From the cell containing the given text, extract its center point as [X, Y] coordinate. 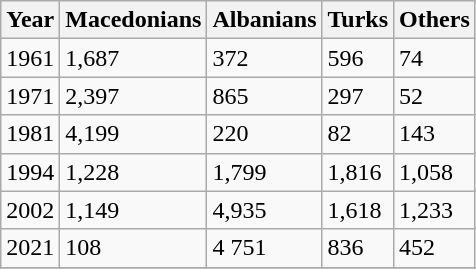
Macedonians [134, 20]
Year [30, 20]
Albanians [264, 20]
1981 [30, 134]
1,687 [134, 58]
108 [134, 248]
143 [435, 134]
1994 [30, 172]
2021 [30, 248]
372 [264, 58]
1971 [30, 96]
1961 [30, 58]
1,618 [358, 210]
1,149 [134, 210]
74 [435, 58]
4,935 [264, 210]
4 751 [264, 248]
596 [358, 58]
220 [264, 134]
82 [358, 134]
1,228 [134, 172]
2002 [30, 210]
52 [435, 96]
836 [358, 248]
1,233 [435, 210]
865 [264, 96]
2,397 [134, 96]
452 [435, 248]
Others [435, 20]
1,799 [264, 172]
Turks [358, 20]
1,816 [358, 172]
1,058 [435, 172]
4,199 [134, 134]
297 [358, 96]
